Find where the given text appears and provide that cell's center as [X, Y] coordinate. 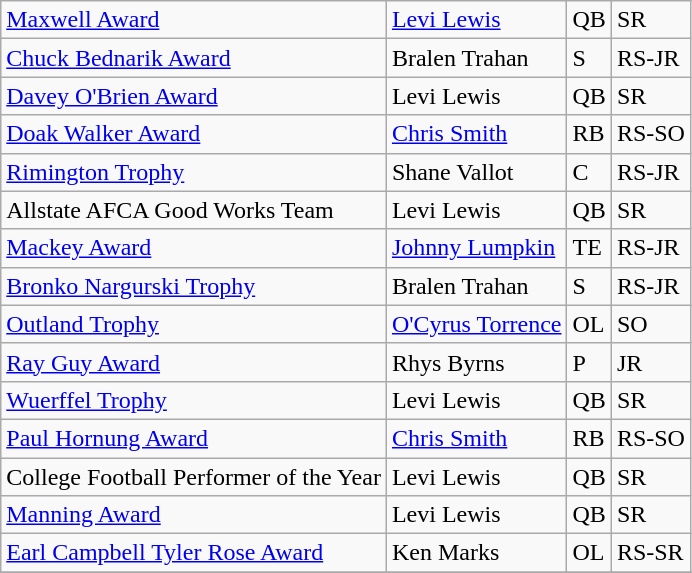
College Football Performer of the Year [194, 477]
Wuerffel Trophy [194, 400]
P [589, 362]
Bronko Nargurski Trophy [194, 286]
Ken Marks [476, 553]
JR [650, 362]
C [589, 172]
TE [589, 248]
Davey O'Brien Award [194, 96]
SO [650, 324]
Rimington Trophy [194, 172]
Allstate AFCA Good Works Team [194, 210]
RS-SR [650, 553]
Doak Walker Award [194, 134]
Maxwell Award [194, 20]
Earl Campbell Tyler Rose Award [194, 553]
Outland Trophy [194, 324]
Rhys Byrns [476, 362]
Chuck Bednarik Award [194, 58]
Johnny Lumpkin [476, 248]
Manning Award [194, 515]
Paul Hornung Award [194, 438]
Ray Guy Award [194, 362]
O'Cyrus Torrence [476, 324]
Shane Vallot [476, 172]
Mackey Award [194, 248]
